Return [x, y] of the center of cell containing provided text 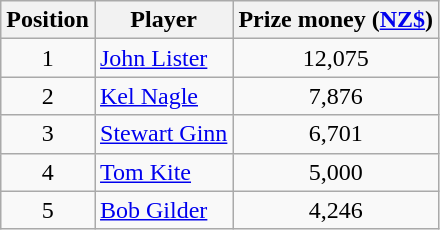
4,246 [336, 210]
Tom Kite [163, 172]
5 [48, 210]
Kel Nagle [163, 96]
12,075 [336, 58]
John Lister [163, 58]
Player [163, 20]
3 [48, 134]
7,876 [336, 96]
4 [48, 172]
Position [48, 20]
2 [48, 96]
6,701 [336, 134]
1 [48, 58]
Prize money (NZ$) [336, 20]
Stewart Ginn [163, 134]
Bob Gilder [163, 210]
5,000 [336, 172]
